Scan for the cell matching the given text and deliver its (x, y) coordinate at center. 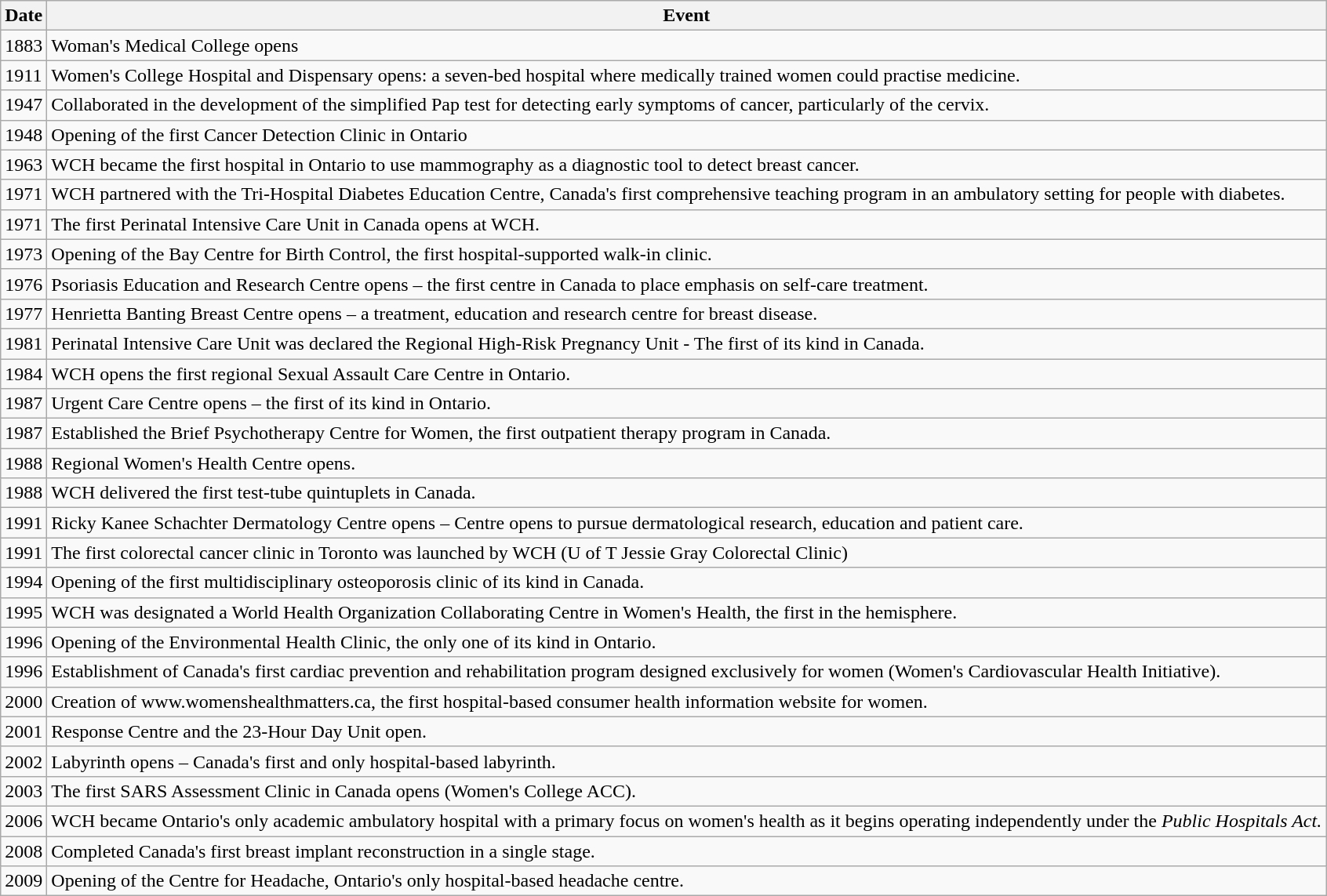
Completed Canada's first breast implant reconstruction in a single stage. (687, 851)
The first Perinatal Intensive Care Unit in Canada opens at WCH. (687, 224)
Woman's Medical College opens (687, 45)
2008 (24, 851)
1883 (24, 45)
1995 (24, 612)
Ricky Kanee Schachter Dermatology Centre opens – Centre opens to pursue dermatological research, education and patient care. (687, 523)
1973 (24, 254)
Event (687, 16)
WCH was designated a World Health Organization Collaborating Centre in Women's Health, the first in the hemisphere. (687, 612)
1911 (24, 75)
Opening of the Environmental Health Clinic, the only one of its kind in Ontario. (687, 642)
2001 (24, 731)
2002 (24, 761)
Opening of the Bay Centre for Birth Control, the first hospital-supported walk-in clinic. (687, 254)
Henrietta Banting Breast Centre opens – a treatment, education and research centre for breast disease. (687, 314)
2000 (24, 702)
2003 (24, 791)
Collaborated in the development of the simplified Pap test for detecting early symptoms of cancer, particularly of the cervix. (687, 105)
1984 (24, 374)
WCH became the first hospital in Ontario to use mammography as a diagnostic tool to detect breast cancer. (687, 165)
1947 (24, 105)
Regional Women's Health Centre opens. (687, 463)
Labyrinth opens – Canada's first and only hospital-based labyrinth. (687, 761)
Opening of the first multidisciplinary osteoporosis clinic of its kind in Canada. (687, 582)
Women's College Hospital and Dispensary opens: a seven-bed hospital where medically trained women could practise medicine. (687, 75)
1948 (24, 135)
Perinatal Intensive Care Unit was declared the Regional High-Risk Pregnancy Unit - The first of its kind in Canada. (687, 343)
1977 (24, 314)
1963 (24, 165)
2009 (24, 881)
1981 (24, 343)
1976 (24, 284)
Response Centre and the 23-Hour Day Unit open. (687, 731)
WCH opens the first regional Sexual Assault Care Centre in Ontario. (687, 374)
WCH delivered the first test-tube quintuplets in Canada. (687, 493)
2006 (24, 821)
Date (24, 16)
Opening of the first Cancer Detection Clinic in Ontario (687, 135)
Urgent Care Centre opens – the first of its kind in Ontario. (687, 404)
Creation of www.womenshealthmatters.ca, the first hospital-based consumer health information website for women. (687, 702)
The first SARS Assessment Clinic in Canada opens (Women's College ACC). (687, 791)
Established the Brief Psychotherapy Centre for Women, the first outpatient therapy program in Canada. (687, 433)
1994 (24, 582)
Psoriasis Education and Research Centre opens – the first centre in Canada to place emphasis on self-care treatment. (687, 284)
Opening of the Centre for Headache, Ontario's only hospital-based headache centre. (687, 881)
The first colorectal cancer clinic in Toronto was launched by WCH (U of T Jessie Gray Colorectal Clinic) (687, 553)
